Extract the [x, y] coordinate from the center of the cell holding the provided text.  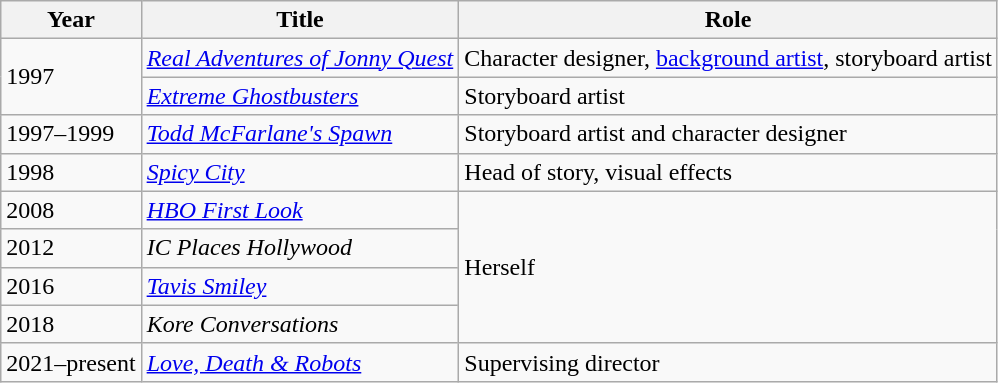
Character designer, background artist, storyboard artist [728, 58]
Supervising director [728, 362]
Year [71, 20]
Herself [728, 267]
Storyboard artist [728, 96]
Extreme Ghostbusters [300, 96]
Spicy City [300, 172]
Role [728, 20]
Head of story, visual effects [728, 172]
Tavis Smiley [300, 286]
2018 [71, 324]
Real Adventures of Jonny Quest [300, 58]
1997 [71, 77]
1998 [71, 172]
2016 [71, 286]
2021–present [71, 362]
HBO First Look [300, 210]
Kore Conversations [300, 324]
Love, Death & Robots [300, 362]
2008 [71, 210]
Storyboard artist and character designer [728, 134]
1997–1999 [71, 134]
IC Places Hollywood [300, 248]
Title [300, 20]
Todd McFarlane's Spawn [300, 134]
2012 [71, 248]
